Locate the cell with the specified text and output its [x, y] center coordinate. 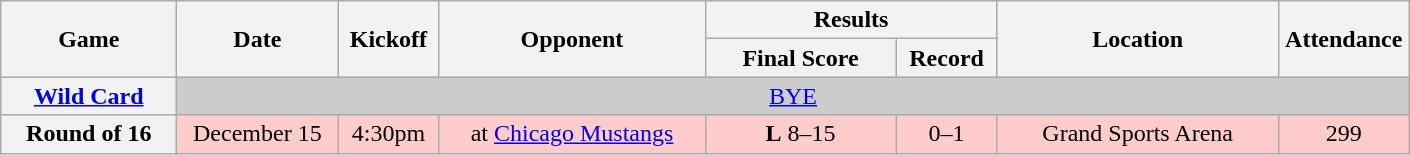
Wild Card [89, 96]
Grand Sports Arena [1138, 134]
Record [946, 58]
December 15 [258, 134]
4:30pm [388, 134]
Kickoff [388, 39]
BYE [793, 96]
Game [89, 39]
Attendance [1344, 39]
Final Score [800, 58]
0–1 [946, 134]
L 8–15 [800, 134]
Round of 16 [89, 134]
at Chicago Mustangs [572, 134]
Date [258, 39]
Location [1138, 39]
Results [851, 20]
Opponent [572, 39]
299 [1344, 134]
